Provide the (x, y) coordinate of the cell's center where the given text is located.  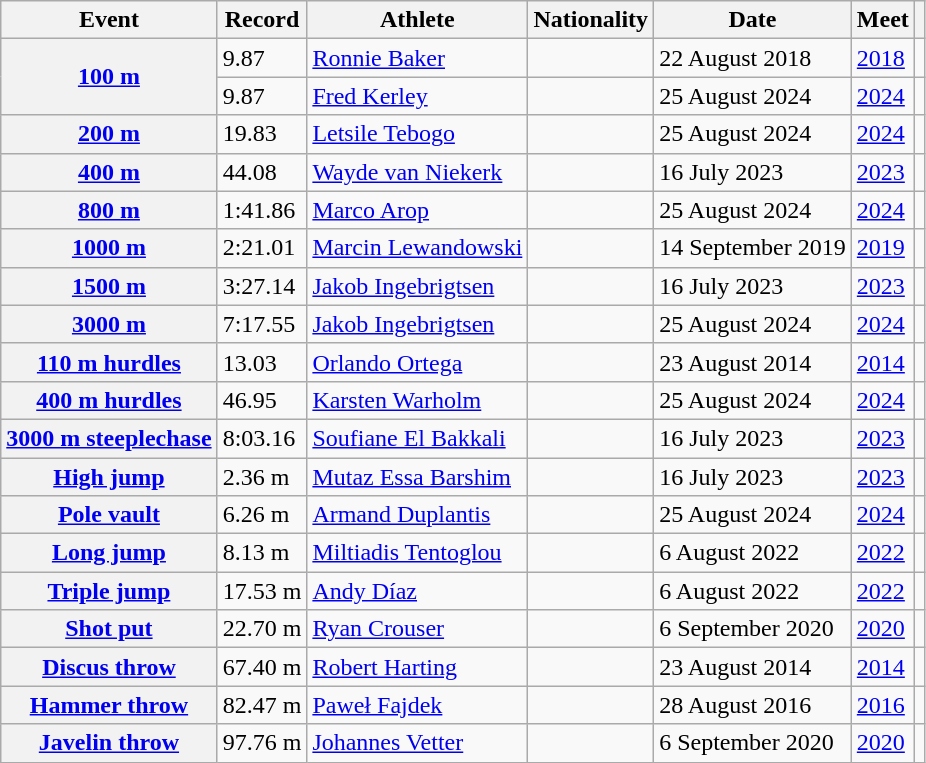
3000 m steeplechase (109, 438)
Robert Harting (418, 667)
Shot put (109, 629)
Discus throw (109, 667)
Marco Arop (418, 210)
400 m hurdles (109, 400)
1500 m (109, 286)
Long jump (109, 553)
200 m (109, 134)
17.53 m (262, 591)
2.36 m (262, 477)
2018 (882, 58)
3000 m (109, 324)
110 m hurdles (109, 362)
97.76 m (262, 743)
Miltiadis Tentoglou (418, 553)
44.08 (262, 172)
3:27.14 (262, 286)
Soufiane El Bakkali (418, 438)
8.13 m (262, 553)
Ronnie Baker (418, 58)
Ryan Crouser (418, 629)
82.47 m (262, 705)
Letsile Tebogo (418, 134)
Paweł Fajdek (418, 705)
High jump (109, 477)
Orlando Ortega (418, 362)
Andy Díaz (418, 591)
Javelin throw (109, 743)
Mutaz Essa Barshim (418, 477)
Record (262, 20)
Fred Kerley (418, 96)
800 m (109, 210)
2:21.01 (262, 248)
Event (109, 20)
2016 (882, 705)
Wayde van Niekerk (418, 172)
Nationality (591, 20)
Johannes Vetter (418, 743)
Armand Duplantis (418, 515)
100 m (109, 77)
6.26 m (262, 515)
2019 (882, 248)
Hammer throw (109, 705)
Pole vault (109, 515)
Meet (882, 20)
7:17.55 (262, 324)
14 September 2019 (753, 248)
28 August 2016 (753, 705)
400 m (109, 172)
1:41.86 (262, 210)
Marcin Lewandowski (418, 248)
Athlete (418, 20)
Triple jump (109, 591)
22.70 m (262, 629)
22 August 2018 (753, 58)
Karsten Warholm (418, 400)
1000 m (109, 248)
8:03.16 (262, 438)
19.83 (262, 134)
Date (753, 20)
46.95 (262, 400)
13.03 (262, 362)
67.40 m (262, 667)
